Scan for the cell matching the given text and deliver its [X, Y] coordinate at center. 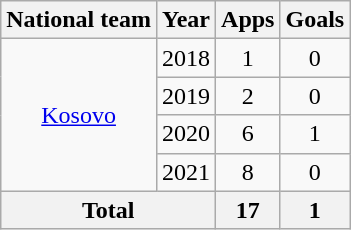
17 [248, 210]
Year [186, 20]
2018 [186, 58]
Kosovo [79, 115]
Apps [248, 20]
2 [248, 96]
2021 [186, 172]
2019 [186, 96]
Total [108, 210]
2020 [186, 134]
6 [248, 134]
Goals [315, 20]
8 [248, 172]
National team [79, 20]
